Extract the [x, y] coordinate from the center of the cell holding the provided text.  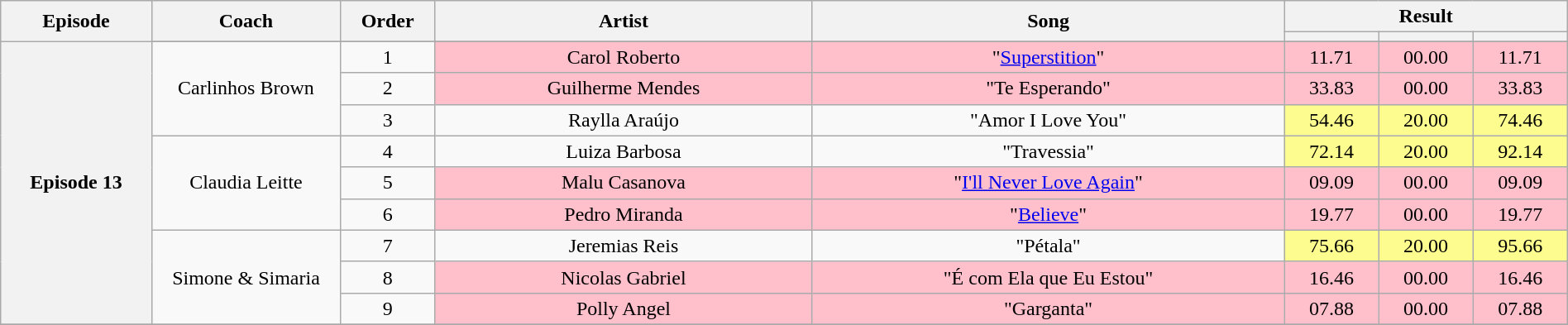
Pedro Miranda [624, 214]
Result [1426, 17]
Episode [76, 22]
Raylla Araújo [624, 120]
Carlinhos Brown [246, 88]
2 [388, 88]
Carol Roberto [624, 57]
"Garganta" [1049, 308]
"Superstition" [1049, 57]
Order [388, 22]
6 [388, 214]
"É com Ela que Eu Estou" [1049, 277]
95.66 [1520, 246]
"Pétala" [1049, 246]
Artist [624, 22]
Coach [246, 22]
5 [388, 183]
Simone & Simaria [246, 277]
Song [1049, 22]
4 [388, 151]
75.66 [1331, 246]
Polly Angel [624, 308]
92.14 [1520, 151]
Nicolas Gabriel [624, 277]
"I'll Never Love Again" [1049, 183]
7 [388, 246]
Malu Casanova [624, 183]
1 [388, 57]
Guilherme Mendes [624, 88]
"Te Esperando" [1049, 88]
3 [388, 120]
74.46 [1520, 120]
Luiza Barbosa [624, 151]
"Travessia" [1049, 151]
72.14 [1331, 151]
"Amor I Love You" [1049, 120]
Jeremias Reis [624, 246]
54.46 [1331, 120]
Episode 13 [76, 184]
"Believe" [1049, 214]
Claudia Leitte [246, 183]
9 [388, 308]
8 [388, 277]
